From the cell containing the given text, extract its center point as (x, y) coordinate. 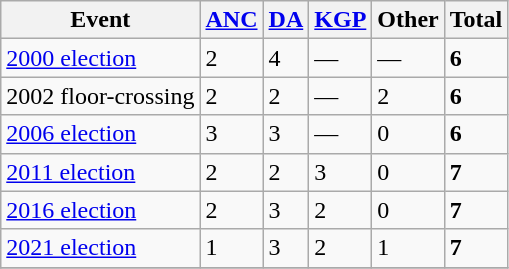
KGP (340, 20)
2002 floor-crossing (100, 96)
ANC (232, 20)
DA (286, 20)
Total (476, 20)
2021 election (100, 248)
2016 election (100, 210)
Other (408, 20)
2006 election (100, 134)
Event (100, 20)
2011 election (100, 172)
2000 election (100, 58)
4 (286, 58)
